Capture the cell that displays the provided text and extract its (X, Y) central coordinate. 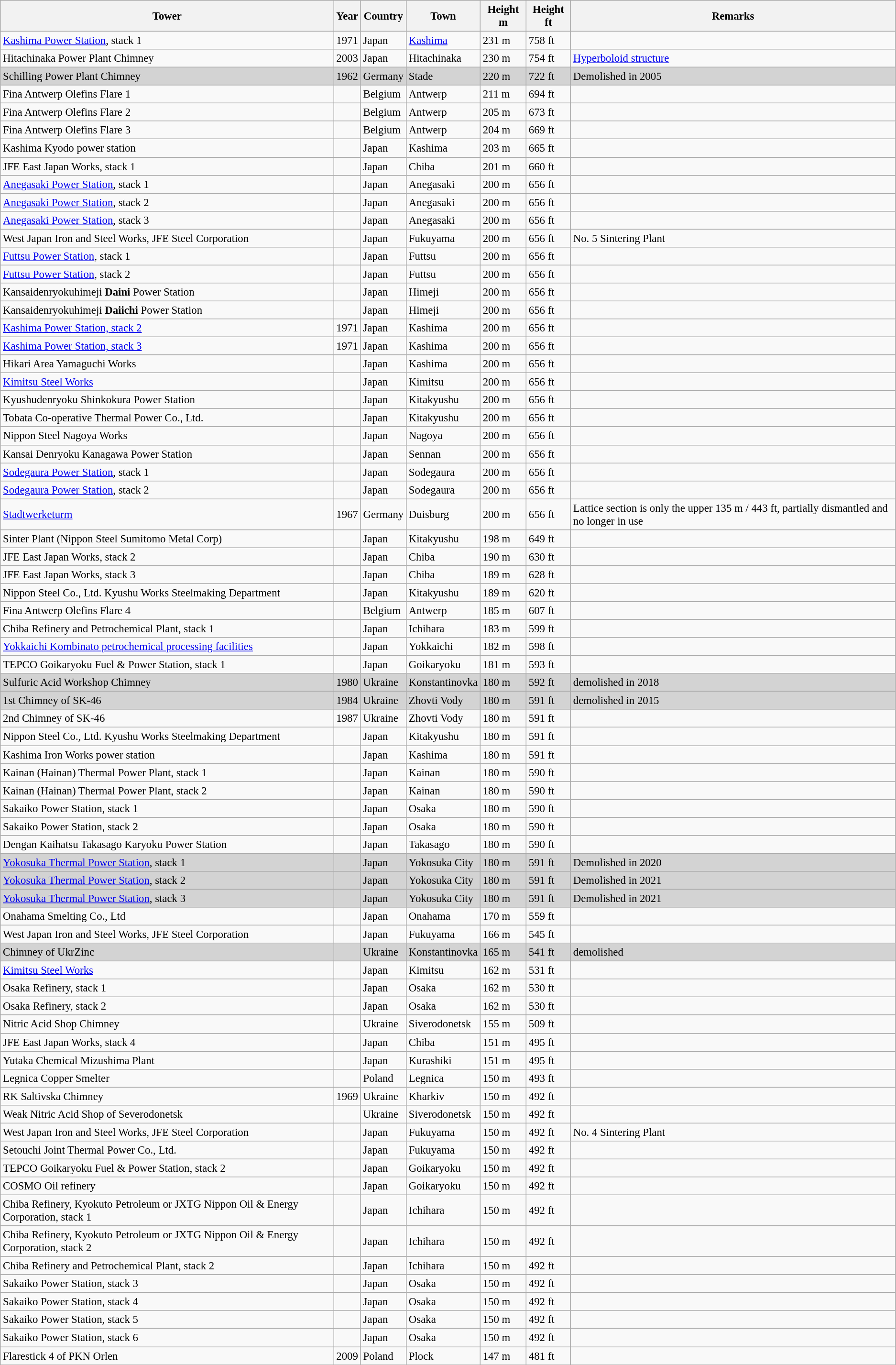
545 ft (548, 935)
Anegasaki Power Station, stack 2 (167, 202)
1962 (347, 77)
Year (347, 16)
Kurashiki (444, 1060)
Height ft (548, 16)
Futtsu Power Station, stack 2 (167, 274)
Anegasaki Power Station, stack 3 (167, 220)
Schilling Power Plant Chimney (167, 77)
628 ft (548, 575)
1st Chimney of SK-46 (167, 701)
Kansaidenryokuhimeji Daiichi Power Station (167, 310)
Hitachinaka (444, 58)
Chiba Refinery, Kyokuto Petroleum or JXTG Nippon Oil & Energy Corporation, stack 1 (167, 1211)
203 m (503, 148)
2009 (347, 1356)
Sinter Plant (Nippon Steel Sumitomo Metal Corp) (167, 539)
182 m (503, 647)
Stadtwerketurm (167, 515)
Anegasaki Power Station, stack 1 (167, 184)
Lattice section is only the upper 135 m / 443 ft, partially dismantled and no longer in use (732, 515)
Sodegaura Power Station, stack 2 (167, 490)
201 m (503, 166)
Remarks (732, 16)
Sakaiko Power Station, stack 3 (167, 1284)
Height m (503, 16)
183 m (503, 629)
Town (444, 16)
JFE East Japan Works, stack 3 (167, 575)
531 ft (548, 970)
JFE East Japan Works, stack 2 (167, 557)
204 m (503, 131)
509 ft (548, 1024)
Kainan (Hainan) Thermal Power Plant, stack 2 (167, 791)
Kashima Kyodo power station (167, 148)
607 ft (548, 611)
JFE East Japan Works, stack 4 (167, 1042)
Dengan Kaihatsu Takasago Karyoku Power Station (167, 845)
Kyushudenryoku Shinkokura Power Station (167, 400)
Country (383, 16)
166 m (503, 935)
Chiba Refinery, Kyokuto Petroleum or JXTG Nippon Oil & Energy Corporation, stack 2 (167, 1242)
Kharkiv (444, 1096)
620 ft (548, 593)
COSMO Oil refinery (167, 1186)
205 m (503, 112)
Yokkaichi Kombinato petrochemical processing facilities (167, 647)
Yokosuka Thermal Power Station, stack 3 (167, 898)
Kashima Power Station, stack 3 (167, 346)
198 m (503, 539)
Futtsu Power Station, stack 1 (167, 256)
Yutaka Chemical Mizushima Plant (167, 1060)
Sennan (444, 454)
Kainan (Hainan) Thermal Power Plant, stack 1 (167, 772)
JFE East Japan Works, stack 1 (167, 166)
Chiba Refinery and Petrochemical Plant, stack 2 (167, 1266)
Tobata Co-operative Thermal Power Co., Ltd. (167, 418)
Sakaiko Power Station, stack 2 (167, 826)
Chimney of UkrZinc (167, 952)
Sakaiko Power Station, stack 6 (167, 1338)
Fina Antwerp Olefins Flare 2 (167, 112)
Demolished in 2020 (732, 862)
722 ft (548, 77)
758 ft (548, 41)
660 ft (548, 166)
493 ft (548, 1078)
592 ft (548, 682)
754 ft (548, 58)
Yokkaichi (444, 647)
RK Saltivska Chimney (167, 1096)
155 m (503, 1024)
Takasago (444, 845)
Fina Antwerp Olefins Flare 4 (167, 611)
Fina Antwerp Olefins Flare 3 (167, 131)
Legnica (444, 1078)
1980 (347, 682)
165 m (503, 952)
Kansai Denryoku Kanagawa Power Station (167, 454)
Onahama (444, 916)
TEPCO Goikaryoku Fuel & Power Station, stack 1 (167, 665)
2nd Chimney of SK-46 (167, 719)
Sulfuric Acid Workshop Chimney (167, 682)
Sakaiko Power Station, stack 1 (167, 808)
481 ft (548, 1356)
Fina Antwerp Olefins Flare 1 (167, 94)
673 ft (548, 112)
1969 (347, 1096)
Flarestick 4 of PKN Orlen (167, 1356)
Kashima Power Station, stack 2 (167, 328)
Setouchi Joint Thermal Power Co., Ltd. (167, 1150)
TEPCO Goikaryoku Fuel & Power Station, stack 2 (167, 1168)
649 ft (548, 539)
190 m (503, 557)
669 ft (548, 131)
170 m (503, 916)
Kansaidenryokuhimeji Daini Power Station (167, 292)
541 ft (548, 952)
Plock (444, 1356)
185 m (503, 611)
694 ft (548, 94)
593 ft (548, 665)
demolished in 2018 (732, 682)
Nagoya (444, 436)
No. 4 Sintering Plant (732, 1132)
665 ft (548, 148)
1987 (347, 719)
Stade (444, 77)
No. 5 Sintering Plant (732, 238)
1984 (347, 701)
demolished (732, 952)
Hyperboloid structure (732, 58)
598 ft (548, 647)
1967 (347, 515)
181 m (503, 665)
Sakaiko Power Station, stack 4 (167, 1302)
Yokosuka Thermal Power Station, stack 2 (167, 881)
630 ft (548, 557)
Hikari Area Yamaguchi Works (167, 364)
Hitachinaka Power Plant Chimney (167, 58)
Legnica Copper Smelter (167, 1078)
147 m (503, 1356)
599 ft (548, 629)
Kashima Power Station, stack 1 (167, 41)
220 m (503, 77)
Nitric Acid Shop Chimney (167, 1024)
559 ft (548, 916)
2003 (347, 58)
211 m (503, 94)
Duisburg (444, 515)
Nippon Steel Nagoya Works (167, 436)
Yokosuka Thermal Power Station, stack 1 (167, 862)
231 m (503, 41)
Onahama Smelting Co., Ltd (167, 916)
Demolished in 2005 (732, 77)
Osaka Refinery, stack 1 (167, 988)
Tower (167, 16)
Chiba Refinery and Petrochemical Plant, stack 1 (167, 629)
230 m (503, 58)
Sakaiko Power Station, stack 5 (167, 1320)
demolished in 2015 (732, 701)
Kashima Iron Works power station (167, 755)
Osaka Refinery, stack 2 (167, 1006)
Weak Nitric Acid Shop of Severodonetsk (167, 1114)
Sodegaura Power Station, stack 1 (167, 472)
